Find where the given text appears and provide that cell's center as (x, y) coordinate. 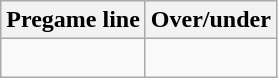
Pregame line (74, 20)
Over/under (210, 20)
